Identify which cell holds the provided text, then report its [X, Y] central coordinate. 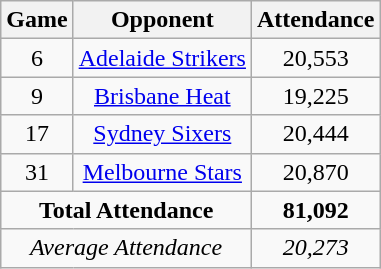
19,225 [315, 96]
Game [37, 20]
9 [37, 96]
Attendance [315, 20]
Average Attendance [126, 248]
Opponent [162, 20]
81,092 [315, 210]
Brisbane Heat [162, 96]
Total Attendance [126, 210]
Sydney Sixers [162, 134]
31 [37, 172]
6 [37, 58]
Melbourne Stars [162, 172]
20,553 [315, 58]
20,444 [315, 134]
17 [37, 134]
Adelaide Strikers [162, 58]
20,273 [315, 248]
20,870 [315, 172]
